Detect which cell encompasses the target text, then output its (x, y) center coordinate. 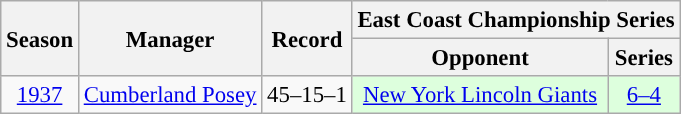
Record (307, 38)
Series (644, 58)
1937 (40, 95)
Season (40, 38)
New York Lincoln Giants (480, 95)
Cumberland Posey (170, 95)
East Coast Championship Series (516, 20)
Opponent (480, 58)
45–15–1 (307, 95)
Manager (170, 38)
6–4 (644, 95)
